Capture the cell that displays the provided text and extract its [X, Y] central coordinate. 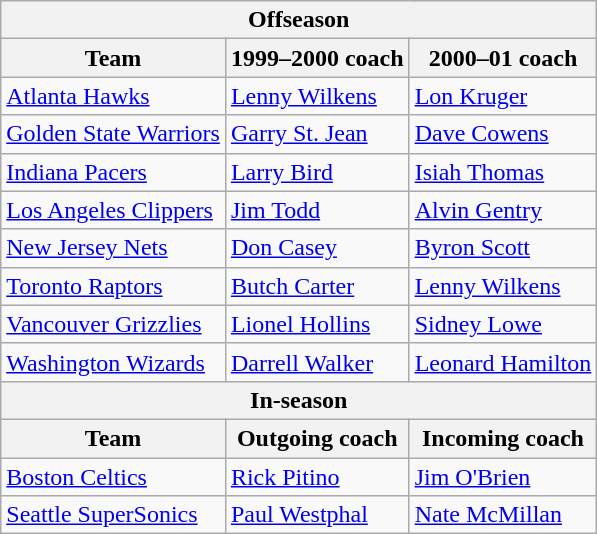
Nate McMillan [503, 515]
2000–01 coach [503, 58]
Atlanta Hawks [114, 96]
Don Casey [317, 248]
Byron Scott [503, 248]
Indiana Pacers [114, 172]
Los Angeles Clippers [114, 210]
Vancouver Grizzlies [114, 324]
Seattle SuperSonics [114, 515]
Jim Todd [317, 210]
Toronto Raptors [114, 286]
1999–2000 coach [317, 58]
Washington Wizards [114, 362]
Jim O'Brien [503, 477]
Larry Bird [317, 172]
Incoming coach [503, 438]
Sidney Lowe [503, 324]
Garry St. Jean [317, 134]
Butch Carter [317, 286]
Isiah Thomas [503, 172]
Lon Kruger [503, 96]
New Jersey Nets [114, 248]
Boston Celtics [114, 477]
In-season [299, 400]
Darrell Walker [317, 362]
Leonard Hamilton [503, 362]
Outgoing coach [317, 438]
Rick Pitino [317, 477]
Paul Westphal [317, 515]
Alvin Gentry [503, 210]
Lionel Hollins [317, 324]
Golden State Warriors [114, 134]
Dave Cowens [503, 134]
Offseason [299, 20]
